Scan for the cell matching the given text and deliver its (x, y) coordinate at center. 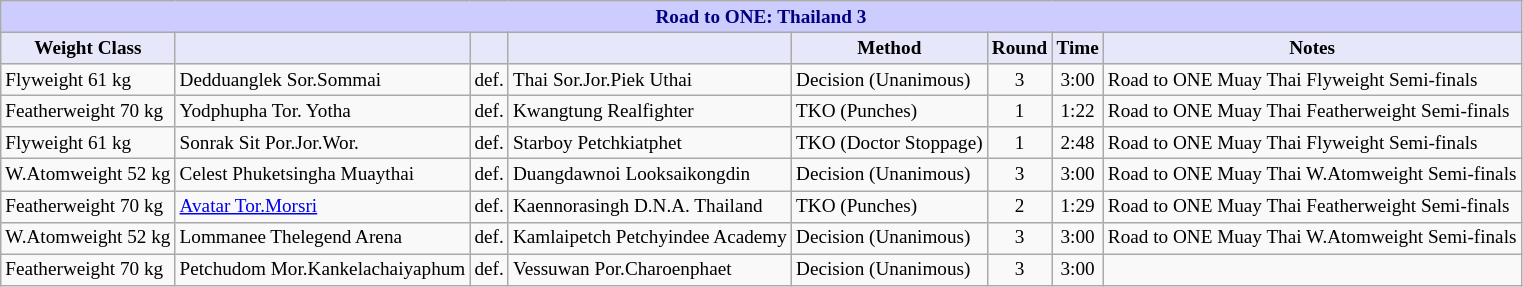
Sonrak Sit Por.Jor.Wor. (322, 143)
Vessuwan Por.Charoenphaet (650, 270)
Dedduanglek Sor.Sommai (322, 80)
Kaennorasingh D.N.A. Thailand (650, 206)
Weight Class (88, 48)
Method (889, 48)
Duangdawnoi Looksaikongdin (650, 175)
1:22 (1078, 111)
Kwangtung Realfighter (650, 111)
2 (1020, 206)
1:29 (1078, 206)
2:48 (1078, 143)
Round (1020, 48)
Petchudom Mor.Kankelachaiyaphum (322, 270)
Celest Phuketsingha Muaythai (322, 175)
Kamlaipetch Petchyindee Academy (650, 238)
Road to ONE: Thailand 3 (761, 17)
Thai Sor.Jor.Piek Uthai (650, 80)
Notes (1312, 48)
Starboy Petchkiatphet (650, 143)
Time (1078, 48)
TKO (Doctor Stoppage) (889, 143)
Yodphupha Tor. Yotha (322, 111)
Avatar Tor.Morsri (322, 206)
Lommanee Thelegend Arena (322, 238)
